Scan for the cell matching the given text and deliver its (X, Y) coordinate at center. 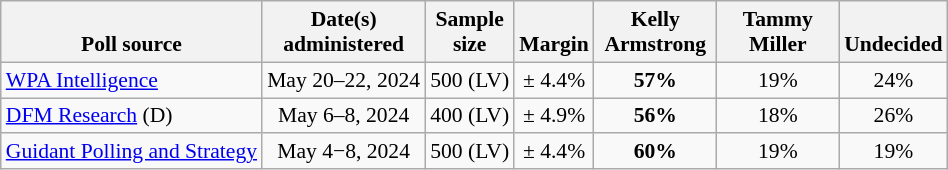
Poll source (132, 32)
Samplesize (470, 32)
± 4.9% (554, 116)
24% (893, 80)
Guidant Polling and Strategy (132, 152)
Date(s)administered (344, 32)
400 (LV) (470, 116)
KellyArmstrong (656, 32)
May 4−8, 2024 (344, 152)
57% (656, 80)
56% (656, 116)
May 6–8, 2024 (344, 116)
Undecided (893, 32)
Margin (554, 32)
May 20–22, 2024 (344, 80)
DFM Research (D) (132, 116)
TammyMiller (778, 32)
60% (656, 152)
WPA Intelligence (132, 80)
26% (893, 116)
18% (778, 116)
